Locate the cell with the specified text and output its (X, Y) center coordinate. 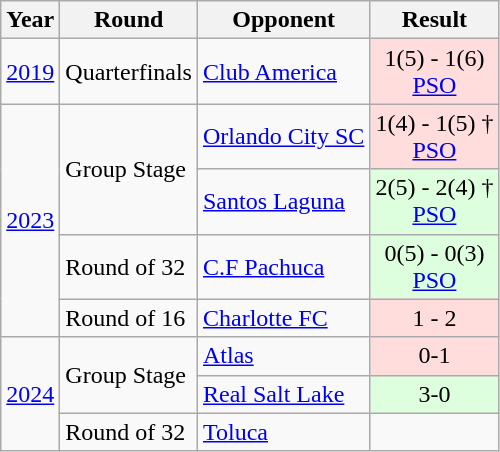
Club America (283, 72)
Opponent (283, 20)
2(5) - 2(4) †PSO (434, 202)
Santos Laguna (283, 202)
3-0 (434, 394)
2019 (30, 72)
C.F Pachuca (283, 266)
Real Salt Lake (283, 394)
Charlotte FC (283, 318)
Result (434, 20)
0(5) - 0(3)PSO (434, 266)
1(4) - 1(5) †PSO (434, 136)
Round of 16 (129, 318)
Quarterfinals (129, 72)
Orlando City SC (283, 136)
1(5) - 1(6)PSO (434, 72)
1 - 2 (434, 318)
0-1 (434, 356)
2023 (30, 220)
Year (30, 20)
Toluca (283, 432)
Atlas (283, 356)
Round (129, 20)
2024 (30, 394)
